Scan for the cell matching the given text and deliver its [x, y] coordinate at center. 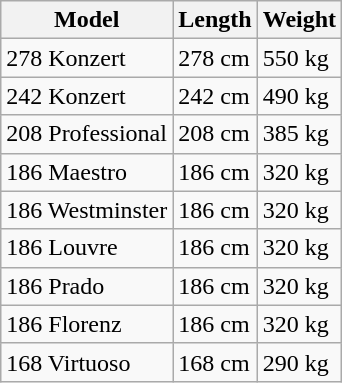
186 Westminster [87, 210]
278 cm [215, 58]
Weight [299, 20]
242 Konzert [87, 96]
385 kg [299, 134]
168 cm [215, 362]
Model [87, 20]
550 kg [299, 58]
186 Maestro [87, 172]
186 Louvre [87, 248]
168 Virtuoso [87, 362]
242 cm [215, 96]
186 Florenz [87, 324]
290 kg [299, 362]
490 kg [299, 96]
186 Prado [87, 286]
278 Konzert [87, 58]
208 Professional [87, 134]
Length [215, 20]
208 cm [215, 134]
